Pinpoint the cell where the given text exists, returning its (X, Y) midpoint coordinate. 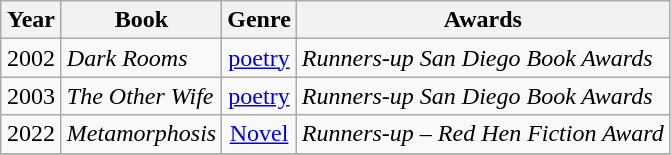
Book (141, 20)
Genre (260, 20)
The Other Wife (141, 96)
Dark Rooms (141, 58)
Runners-up – Red Hen Fiction Award (482, 134)
Novel (260, 134)
2002 (32, 58)
Awards (482, 20)
Metamorphosis (141, 134)
2022 (32, 134)
Year (32, 20)
2003 (32, 96)
